Pinpoint the cell where the given text exists, returning its (x, y) midpoint coordinate. 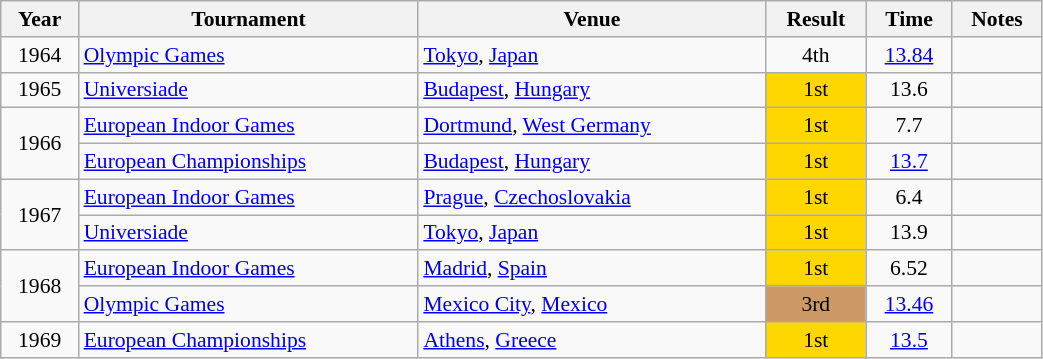
Mexico City, Mexico (592, 304)
Tournament (249, 19)
6.4 (909, 197)
1965 (40, 90)
13.6 (909, 90)
Notes (997, 19)
Time (909, 19)
13.84 (909, 55)
Result (816, 19)
Dortmund, West Germany (592, 126)
7.7 (909, 126)
3rd (816, 304)
1968 (40, 286)
13.5 (909, 340)
13.7 (909, 162)
1969 (40, 340)
1967 (40, 214)
Prague, Czechoslovakia (592, 197)
4th (816, 55)
Venue (592, 19)
Athens, Greece (592, 340)
13.46 (909, 304)
1964 (40, 55)
Madrid, Spain (592, 269)
Year (40, 19)
1966 (40, 144)
6.52 (909, 269)
13.9 (909, 233)
